Find where the given text appears and provide that cell's center as (X, Y) coordinate. 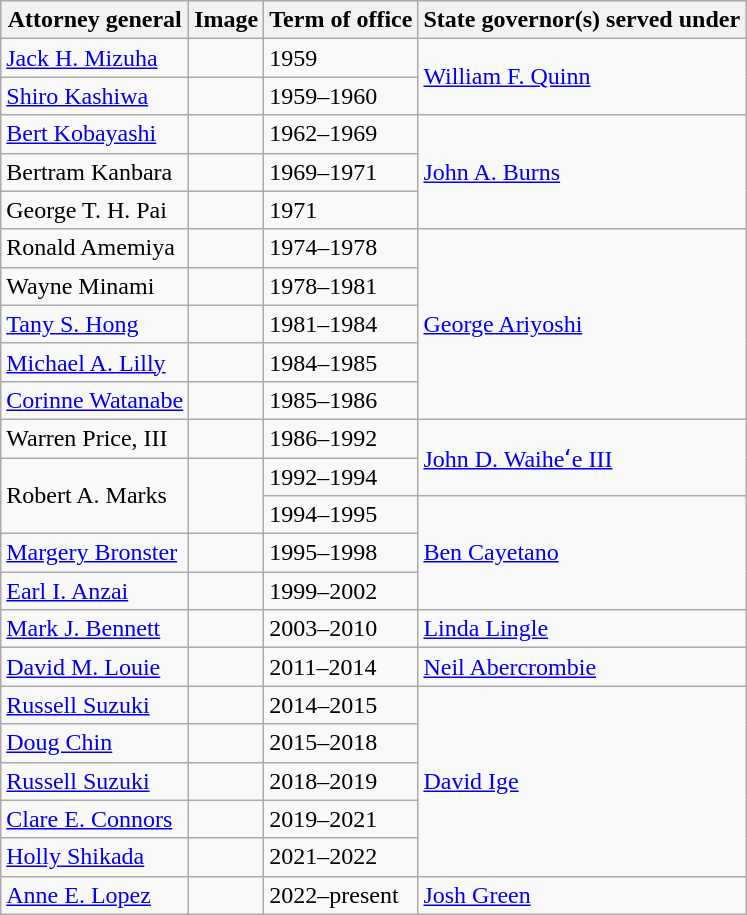
2015–2018 (341, 743)
1974–1978 (341, 248)
1999–2002 (341, 591)
1994–1995 (341, 515)
Neil Abercrombie (582, 667)
Shiro Kashiwa (95, 96)
Robert A. Marks (95, 496)
1984–1985 (341, 362)
2019–2021 (341, 819)
Attorney general (95, 20)
Linda Lingle (582, 629)
Josh Green (582, 895)
1995–1998 (341, 553)
2011–2014 (341, 667)
Mark J. Bennett (95, 629)
Wayne Minami (95, 286)
Ronald Amemiya (95, 248)
1969–1971 (341, 172)
1971 (341, 210)
1978–1981 (341, 286)
Margery Bronster (95, 553)
1992–1994 (341, 477)
Warren Price, III (95, 438)
2003–2010 (341, 629)
Anne E. Lopez (95, 895)
Term of office (341, 20)
David Ige (582, 781)
1985–1986 (341, 400)
1981–1984 (341, 324)
2022–present (341, 895)
William F. Quinn (582, 77)
2014–2015 (341, 705)
Jack H. Mizuha (95, 58)
State governor(s) served under (582, 20)
Doug Chin (95, 743)
1986–1992 (341, 438)
Corinne Watanabe (95, 400)
1962–1969 (341, 134)
1959 (341, 58)
Earl I. Anzai (95, 591)
Ben Cayetano (582, 553)
2021–2022 (341, 857)
John A. Burns (582, 172)
Clare E. Connors (95, 819)
Tany S. Hong (95, 324)
Image (226, 20)
Bert Kobayashi (95, 134)
George T. H. Pai (95, 210)
George Ariyoshi (582, 324)
1959–1960 (341, 96)
Michael A. Lilly (95, 362)
Holly Shikada (95, 857)
David M. Louie (95, 667)
Bertram Kanbara (95, 172)
John D. Waiheʻe III (582, 457)
2018–2019 (341, 781)
